Return the (x, y) coordinate for the center point of the cell that contains the specified text.  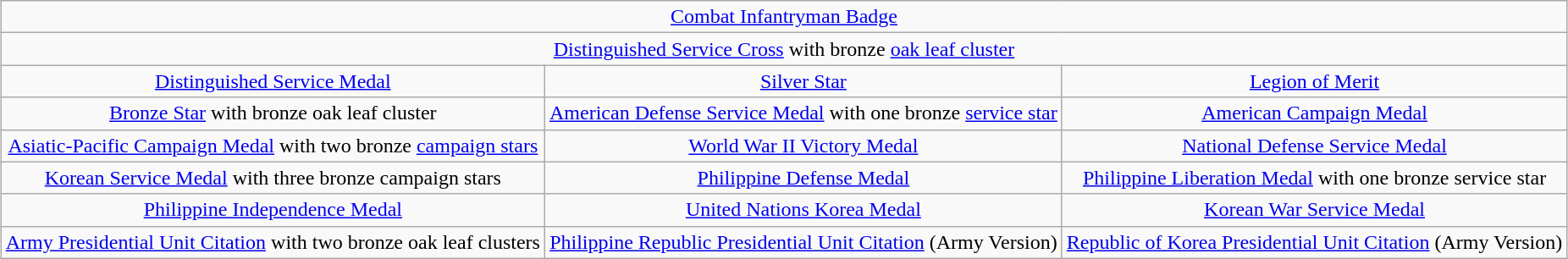
Distinguished Service Cross with bronze oak leaf cluster (784, 49)
Philippine Defense Medal (803, 178)
Distinguished Service Medal (273, 81)
Combat Infantryman Badge (784, 17)
Bronze Star with bronze oak leaf cluster (273, 113)
Philippine Independence Medal (273, 210)
World War II Victory Medal (803, 146)
Korean War Service Medal (1314, 210)
National Defense Service Medal (1314, 146)
Philippine Liberation Medal with one bronze service star (1314, 178)
Legion of Merit (1314, 81)
American Defense Service Medal with one bronze service star (803, 113)
Philippine Republic Presidential Unit Citation (Army Version) (803, 242)
United Nations Korea Medal (803, 210)
Army Presidential Unit Citation with two bronze oak leaf clusters (273, 242)
Republic of Korea Presidential Unit Citation (Army Version) (1314, 242)
Korean Service Medal with three bronze campaign stars (273, 178)
American Campaign Medal (1314, 113)
Silver Star (803, 81)
Asiatic-Pacific Campaign Medal with two bronze campaign stars (273, 146)
